Find where the given text appears and provide that cell's center as (x, y) coordinate. 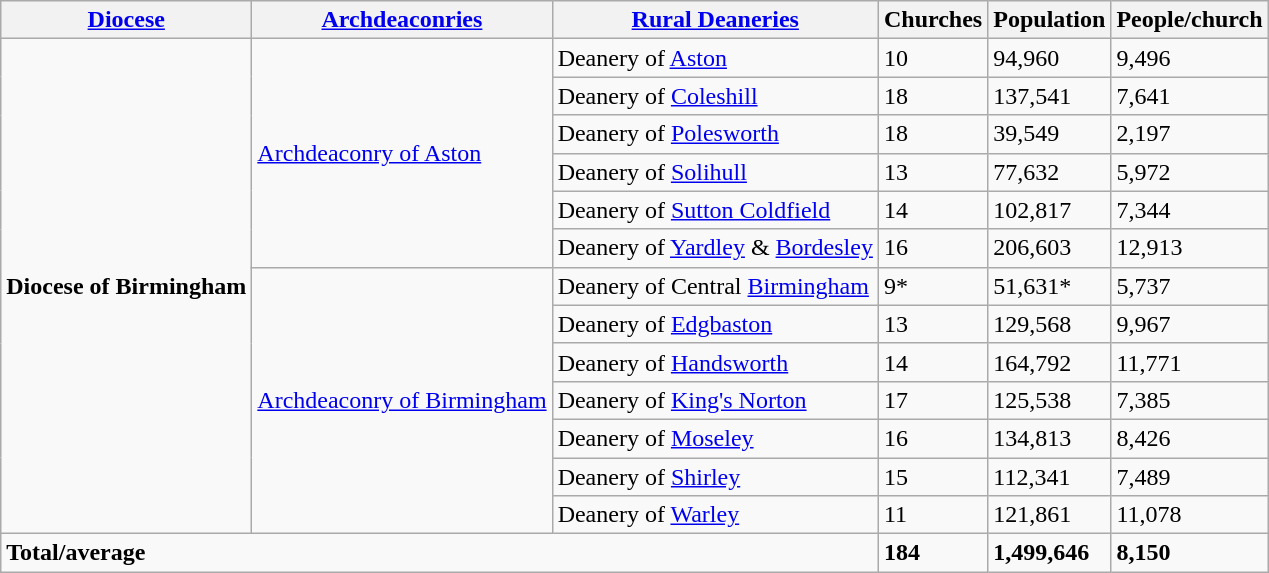
2,197 (1190, 134)
Deanery of Yardley & Bordesley (715, 248)
7,489 (1190, 477)
12,913 (1190, 248)
134,813 (1050, 438)
77,632 (1050, 172)
8,150 (1190, 553)
Population (1050, 20)
9* (932, 286)
9,967 (1190, 324)
Churches (932, 20)
94,960 (1050, 58)
Deanery of Shirley (715, 477)
Deanery of Solihull (715, 172)
Deanery of Coleshill (715, 96)
Deanery of Handsworth (715, 362)
10 (932, 58)
206,603 (1050, 248)
Archdeaconry of Birmingham (402, 400)
121,861 (1050, 515)
Deanery of Moseley (715, 438)
Total/average (440, 553)
Deanery of Polesworth (715, 134)
11 (932, 515)
129,568 (1050, 324)
Diocese of Birmingham (126, 286)
137,541 (1050, 96)
5,972 (1190, 172)
184 (932, 553)
11,078 (1190, 515)
164,792 (1050, 362)
Deanery of Aston (715, 58)
15 (932, 477)
39,549 (1050, 134)
51,631* (1050, 286)
Deanery of Sutton Coldfield (715, 210)
102,817 (1050, 210)
Diocese (126, 20)
1,499,646 (1050, 553)
People/church (1190, 20)
Archdeaconry of Aston (402, 153)
17 (932, 400)
5,737 (1190, 286)
7,385 (1190, 400)
7,641 (1190, 96)
9,496 (1190, 58)
11,771 (1190, 362)
Deanery of Central Birmingham (715, 286)
7,344 (1190, 210)
Deanery of King's Norton (715, 400)
Archdeaconries (402, 20)
Deanery of Edgbaston (715, 324)
Rural Deaneries (715, 20)
8,426 (1190, 438)
112,341 (1050, 477)
125,538 (1050, 400)
Deanery of Warley (715, 515)
